Find where the given text appears and provide that cell's center as (X, Y) coordinate. 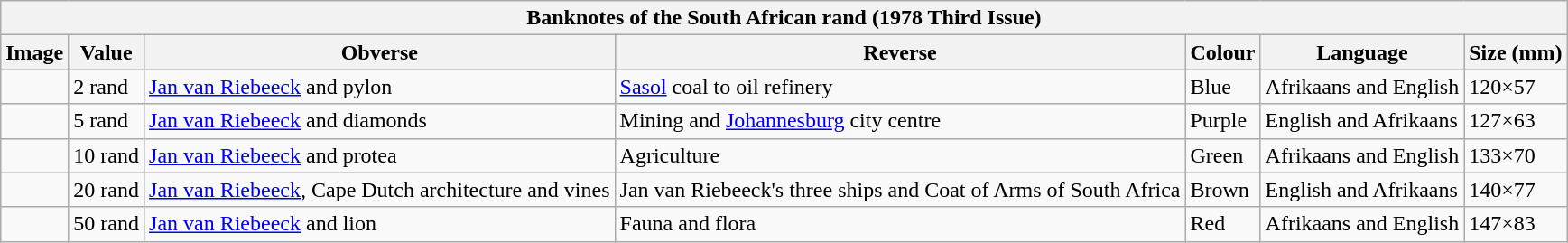
Size (mm) (1516, 52)
Jan van Riebeeck's three ships and Coat of Arms of South Africa (900, 190)
Green (1222, 155)
Brown (1222, 190)
Jan van Riebeeck and diamonds (380, 121)
133×70 (1516, 155)
Jan van Riebeeck and pylon (380, 87)
127×63 (1516, 121)
Value (107, 52)
Mining and Johannesburg city centre (900, 121)
Purple (1222, 121)
Language (1362, 52)
Blue (1222, 87)
Jan van Riebeeck, Cape Dutch architecture and vines (380, 190)
Jan van Riebeeck and lion (380, 224)
2 rand (107, 87)
Reverse (900, 52)
Red (1222, 224)
Sasol coal to oil refinery (900, 87)
Jan van Riebeeck and protea (380, 155)
Agriculture (900, 155)
10 rand (107, 155)
Banknotes of the South African rand (1978 Third Issue) (784, 18)
20 rand (107, 190)
147×83 (1516, 224)
5 rand (107, 121)
Colour (1222, 52)
140×77 (1516, 190)
Fauna and flora (900, 224)
120×57 (1516, 87)
Image (34, 52)
50 rand (107, 224)
Obverse (380, 52)
